For the text-containing cell, return its midpoint in (X, Y) coordinate format. 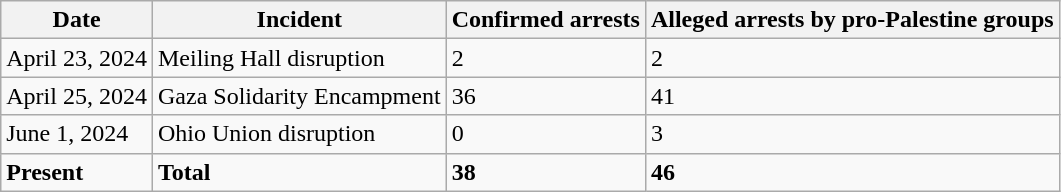
April 23, 2024 (77, 58)
36 (546, 96)
June 1, 2024 (77, 134)
April 25, 2024 (77, 96)
Date (77, 20)
38 (546, 172)
46 (852, 172)
3 (852, 134)
Total (299, 172)
Gaza Solidarity Encampment (299, 96)
41 (852, 96)
Incident (299, 20)
0 (546, 134)
Present (77, 172)
Ohio Union disruption (299, 134)
Alleged arrests by pro-Palestine groups (852, 20)
Confirmed arrests (546, 20)
Meiling Hall disruption (299, 58)
